Identify which cell holds the provided text, then report its (X, Y) central coordinate. 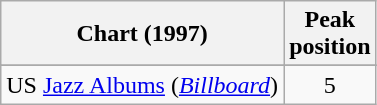
Peakposition (330, 34)
Chart (1997) (142, 34)
US Jazz Albums (Billboard) (142, 85)
5 (330, 85)
